Determine the (x, y) coordinate at the center of the cell enclosing the given text.  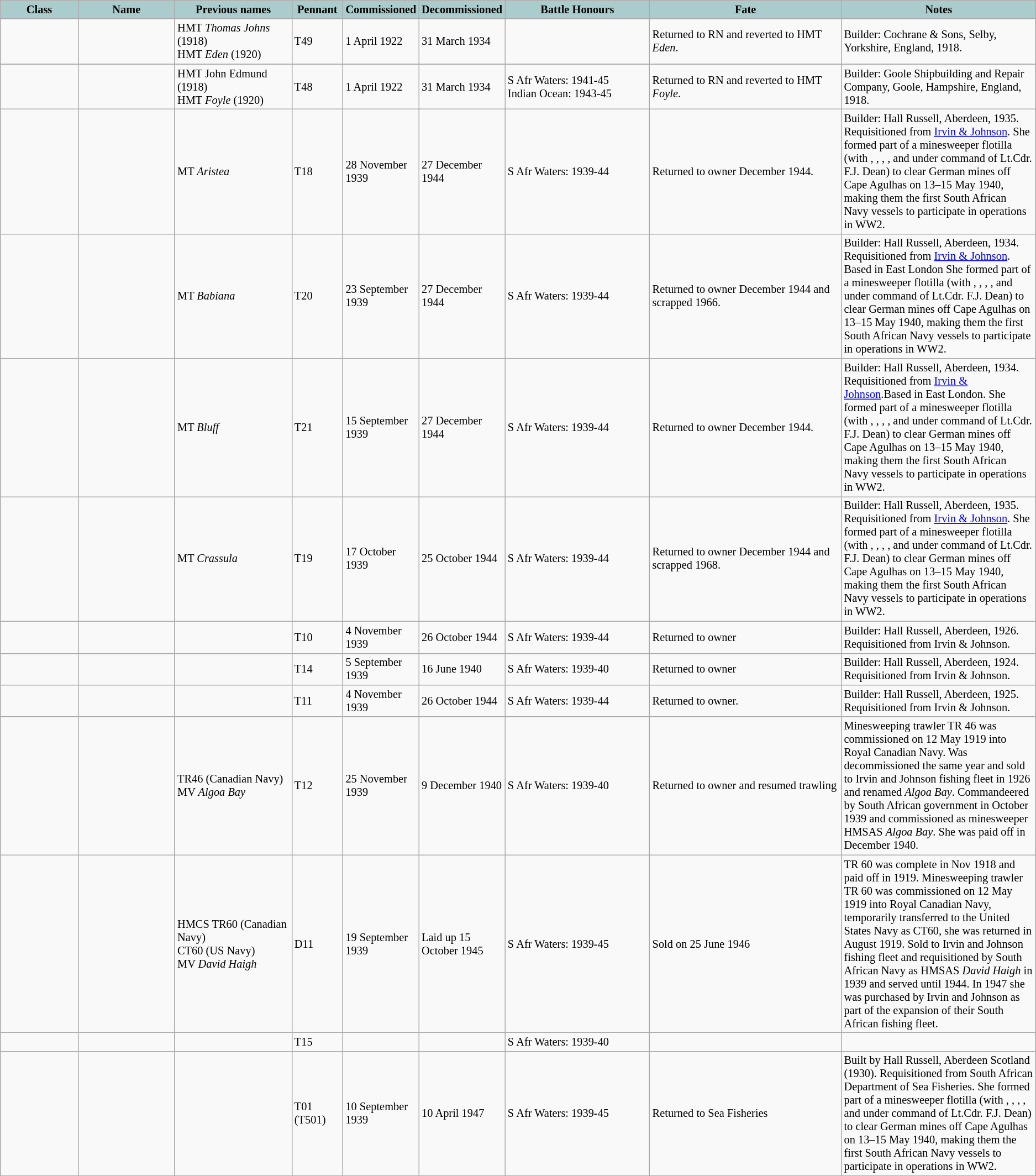
Returned to RN and reverted to HMT Foyle. (746, 87)
Returned to RN and reverted to HMT Eden. (746, 41)
T20 (317, 296)
T10 (317, 637)
10 April 1947 (462, 1114)
9 December 1940 (462, 786)
MT Aristea (233, 171)
5 September 1939 (381, 669)
Decommissioned (462, 9)
Builder: Hall Russell, Aberdeen, 1926. Requisitioned from Irvin & Johnson. (939, 637)
T49 (317, 41)
MT Bluff (233, 428)
HMCS TR60 (Canadian Navy)CT60 (US Navy)MV David Haigh (233, 944)
T15 (317, 1042)
Name (126, 9)
16 June 1940 (462, 669)
D11 (317, 944)
T11 (317, 701)
25 November 1939 (381, 786)
T18 (317, 171)
HMT Thomas Johns (1918)HMT Eden (1920) (233, 41)
T14 (317, 669)
Notes (939, 9)
Builder: Hall Russell, Aberdeen, 1924. Requisitioned from Irvin & Johnson. (939, 669)
23 September 1939 (381, 296)
Commissioned (381, 9)
Fate (746, 9)
HMT John Edmund (1918)HMT Foyle (1920) (233, 87)
Sold on 25 June 1946 (746, 944)
17 October 1939 (381, 559)
10 September 1939 (381, 1114)
T48 (317, 87)
Pennant (317, 9)
Battle Honours (577, 9)
S Afr Waters: 1941-45Indian Ocean: 1943-45 (577, 87)
TR46 (Canadian Navy)MV Algoa Bay (233, 786)
T01 (T501) (317, 1114)
T19 (317, 559)
19 September 1939 (381, 944)
Returned to owner December 1944 and scrapped 1966. (746, 296)
Returned to Sea Fisheries (746, 1114)
T12 (317, 786)
T21 (317, 428)
Class (40, 9)
Builder: Hall Russell, Aberdeen, 1925. Requisitioned from Irvin & Johnson. (939, 701)
Returned to owner. (746, 701)
Laid up 15 October 1945 (462, 944)
28 November 1939 (381, 171)
Returned to owner and resumed trawling (746, 786)
MT Babiana (233, 296)
Previous names (233, 9)
MT Crassula (233, 559)
Builder: Goole Shipbuilding and Repair Company, Goole, Hampshire, England, 1918. (939, 87)
Returned to owner December 1944 and scrapped 1968. (746, 559)
15 September 1939 (381, 428)
25 October 1944 (462, 559)
Builder: Cochrane & Sons, Selby, Yorkshire, England, 1918. (939, 41)
